For the text-containing cell, return its midpoint in [x, y] coordinate format. 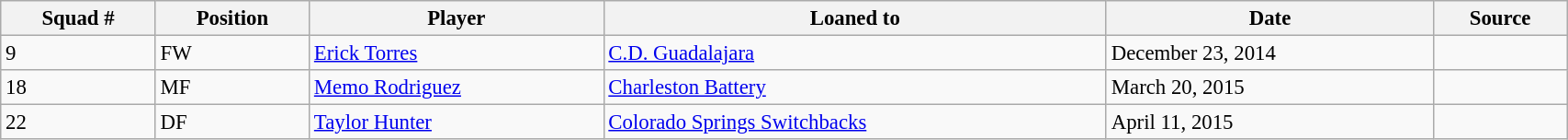
Erick Torres [457, 53]
9 [79, 53]
Loaned to [854, 18]
MF [231, 87]
Squad # [79, 18]
FW [231, 53]
22 [79, 122]
Memo Rodriguez [457, 87]
DF [231, 122]
C.D. Guadalajara [854, 53]
Date [1269, 18]
Position [231, 18]
Colorado Springs Switchbacks [854, 122]
December 23, 2014 [1269, 53]
April 11, 2015 [1269, 122]
Charleston Battery [854, 87]
March 20, 2015 [1269, 87]
Taylor Hunter [457, 122]
18 [79, 87]
Player [457, 18]
Source [1501, 18]
